Return the [x, y] coordinate for the center point of the cell that contains the specified text.  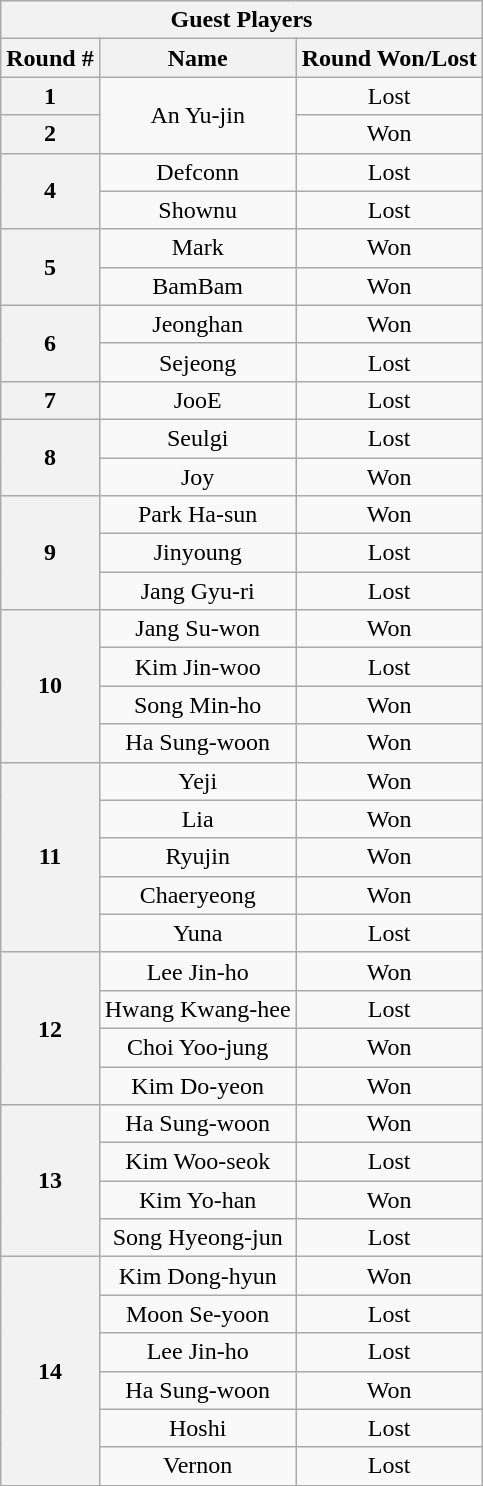
10 [50, 686]
Park Ha-sun [198, 515]
Yuna [198, 933]
Moon Se-yoon [198, 1314]
Kim Jin-woo [198, 667]
Mark [198, 248]
Defconn [198, 172]
Jang Gyu-ri [198, 591]
Song Min-ho [198, 705]
JooE [198, 400]
Seulgi [198, 438]
An Yu-jin [198, 115]
5 [50, 267]
12 [50, 1028]
Lia [198, 819]
Kim Do-yeon [198, 1085]
11 [50, 857]
Song Hyeong-jun [198, 1238]
Ryujin [198, 857]
9 [50, 553]
1 [50, 96]
Name [198, 58]
Choi Yoo-jung [198, 1047]
BamBam [198, 286]
13 [50, 1181]
6 [50, 343]
Kim Dong-hyun [198, 1276]
Jang Su-won [198, 629]
Yeji [198, 781]
Jinyoung [198, 553]
Kim Yo-han [198, 1200]
Jeonghan [198, 324]
Chaeryeong [198, 895]
Joy [198, 477]
Vernon [198, 1466]
Round Won/Lost [389, 58]
14 [50, 1371]
7 [50, 400]
8 [50, 457]
Hwang Kwang-hee [198, 1009]
2 [50, 134]
4 [50, 191]
Guest Players [242, 20]
Sejeong [198, 362]
Kim Woo-seok [198, 1162]
Round # [50, 58]
Hoshi [198, 1428]
Shownu [198, 210]
